Return the [x, y] coordinate for the center point of the cell that contains the specified text.  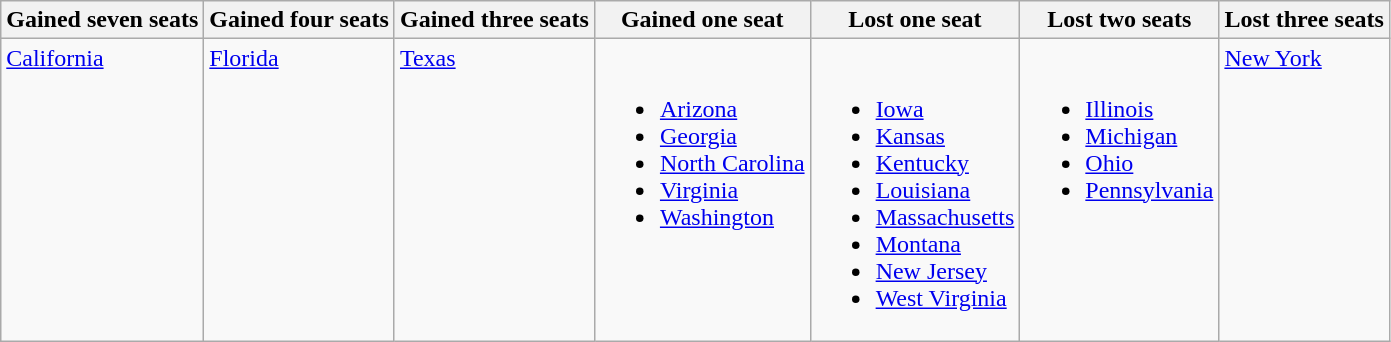
Lost one seat [915, 20]
Gained three seats [494, 20]
Lost three seats [1304, 20]
Texas [494, 190]
Gained seven seats [102, 20]
ArizonaGeorgiaNorth CarolinaVirginiaWashington [702, 190]
New York [1304, 190]
Florida [300, 190]
Gained one seat [702, 20]
California [102, 190]
Gained four seats [300, 20]
Lost two seats [1120, 20]
IowaKansasKentuckyLouisianaMassachusettsMontanaNew JerseyWest Virginia [915, 190]
IllinoisMichiganOhioPennsylvania [1120, 190]
